Provide the (x, y) coordinate of the cell's center where the given text is located.  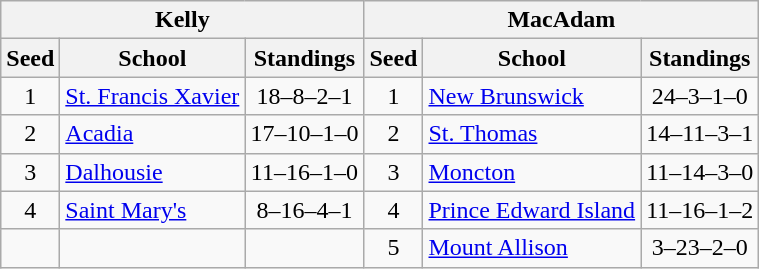
3–23–2–0 (700, 248)
17–10–1–0 (304, 134)
14–11–3–1 (700, 134)
8–16–4–1 (304, 210)
Acadia (152, 134)
11–16–1–0 (304, 172)
Moncton (532, 172)
Prince Edward Island (532, 210)
11–16–1–2 (700, 210)
Mount Allison (532, 248)
Dalhousie (152, 172)
Kelly (182, 20)
Saint Mary's (152, 210)
11–14–3–0 (700, 172)
18–8–2–1 (304, 96)
5 (394, 248)
MacAdam (562, 20)
St. Francis Xavier (152, 96)
24–3–1–0 (700, 96)
New Brunswick (532, 96)
St. Thomas (532, 134)
